Output the (x, y) coordinate of the center of the cell containing the given text.  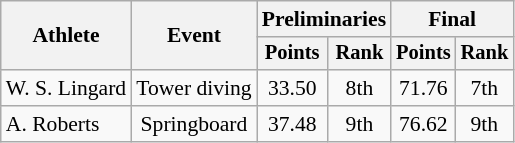
37.48 (292, 124)
Athlete (66, 36)
33.50 (292, 88)
Final (452, 19)
76.62 (423, 124)
Event (194, 36)
8th (360, 88)
7th (485, 88)
Preliminaries (324, 19)
Springboard (194, 124)
Tower diving (194, 88)
W. S. Lingard (66, 88)
71.76 (423, 88)
A. Roberts (66, 124)
